Capture the cell that displays the provided text and extract its [X, Y] central coordinate. 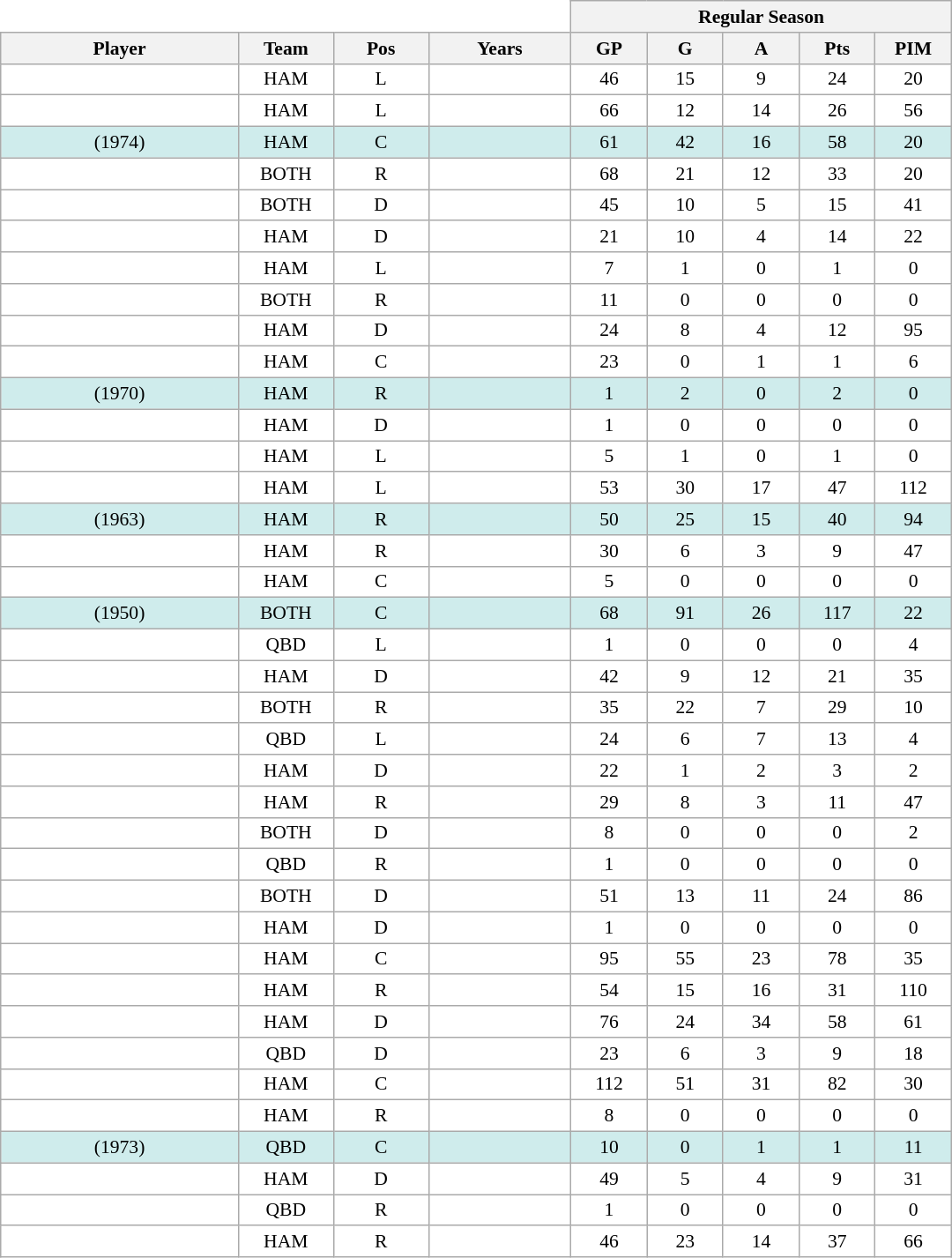
110 [913, 991]
(1974) [120, 143]
91 [685, 614]
Player [120, 48]
50 [609, 519]
37 [837, 1242]
117 [837, 614]
Team [286, 48]
(1973) [120, 1148]
54 [609, 991]
55 [685, 959]
GP [609, 48]
40 [837, 519]
(1950) [120, 614]
PIM [913, 48]
34 [761, 1022]
94 [913, 519]
53 [609, 488]
(1970) [120, 394]
49 [609, 1179]
17 [761, 488]
33 [837, 174]
76 [609, 1022]
86 [913, 897]
Years [500, 48]
25 [685, 519]
Pts [837, 48]
45 [609, 205]
56 [913, 111]
Regular Season [762, 17]
(1963) [120, 519]
41 [913, 205]
G [685, 48]
18 [913, 1053]
78 [837, 959]
82 [837, 1084]
A [761, 48]
Pos [381, 48]
